Detect which cell encompasses the target text, then output its [X, Y] center coordinate. 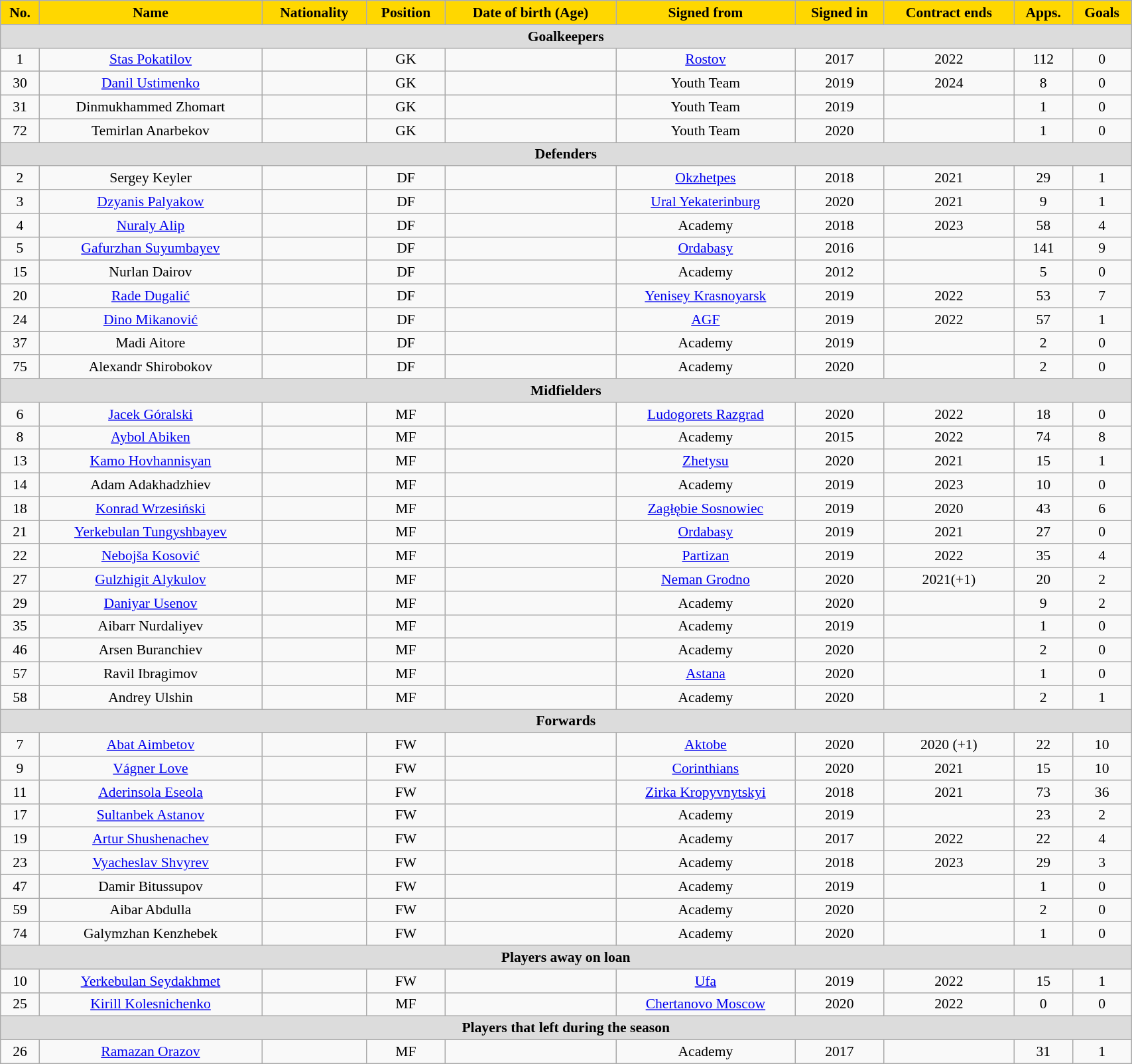
Danil Ustimenko [150, 84]
2021(+1) [949, 579]
26 [20, 1052]
Yenisey Krasnoyarsk [706, 296]
53 [1044, 296]
Nuraly Alip [150, 225]
Ravil Ibragimov [150, 674]
141 [1044, 249]
Yerkebulan Tungyshbayev [150, 532]
13 [20, 461]
Zhetysu [706, 461]
59 [20, 910]
Date of birth (Age) [531, 13]
Vágner Love [150, 768]
Ufa [706, 981]
21 [20, 532]
Goals [1102, 13]
2016 [840, 249]
Nationality [314, 13]
Players away on loan [566, 957]
30 [20, 84]
Forwards [566, 721]
Dzyanis Palyakow [150, 202]
Dinmukhammed Zhomart [150, 107]
Gafurzhan Suyumbayev [150, 249]
Partizan [706, 556]
Aderinsola Eseola [150, 792]
Kirill Kolesnichenko [150, 1004]
Zirka Kropyvnytskyi [706, 792]
Rostov [706, 60]
112 [1044, 60]
Rade Dugalić [150, 296]
Abat Aimbetov [150, 745]
11 [20, 792]
2015 [840, 438]
Aktobe [706, 745]
37 [20, 343]
Aibarr Nurdaliyev [150, 626]
Temirlan Anarbekov [150, 131]
Adam Adakhadzhiev [150, 485]
Sultanbek Astanov [150, 815]
Neman Grodno [706, 579]
Gulzhigit Alykulov [150, 579]
Nurlan Dairov [150, 272]
Aibar Abdulla [150, 910]
17 [20, 815]
Stas Pokatilov [150, 60]
19 [20, 839]
Artur Shushenachev [150, 839]
Okzhetpes [706, 178]
Midfielders [566, 390]
Nebojša Kosović [150, 556]
2024 [949, 84]
Name [150, 13]
Konrad Wrzesiński [150, 508]
Position [406, 13]
Vyacheslav Shvyrev [150, 863]
Goalkeepers [566, 36]
Daniyar Usenov [150, 603]
Galymzhan Kenzhebek [150, 934]
Defenders [566, 154]
Signed from [706, 13]
Arsen Buranchiev [150, 650]
73 [1044, 792]
Apps. [1044, 13]
43 [1044, 508]
Astana [706, 674]
AGF [706, 320]
Contract ends [949, 13]
Chertanovo Moscow [706, 1004]
No. [20, 13]
24 [20, 320]
Jacek Góralski [150, 414]
46 [20, 650]
75 [20, 367]
Andrey Ulshin [150, 697]
Sergey Keyler [150, 178]
47 [20, 886]
25 [20, 1004]
Kamo Hovhannisyan [150, 461]
Yerkebulan Seydakhmet [150, 981]
Zagłębie Sosnowiec [706, 508]
Alexandr Shirobokov [150, 367]
2012 [840, 272]
Dino Mikanović [150, 320]
Damir Bitussupov [150, 886]
Aybol Abiken [150, 438]
Players that left during the season [566, 1028]
2020 (+1) [949, 745]
Ramazan Orazov [150, 1052]
Ural Yekaterinburg [706, 202]
36 [1102, 792]
14 [20, 485]
Signed in [840, 13]
Corinthians [706, 768]
Ludogorets Razgrad [706, 414]
72 [20, 131]
Madi Aitore [150, 343]
